Pinpoint the cell where the given text exists, returning its (x, y) midpoint coordinate. 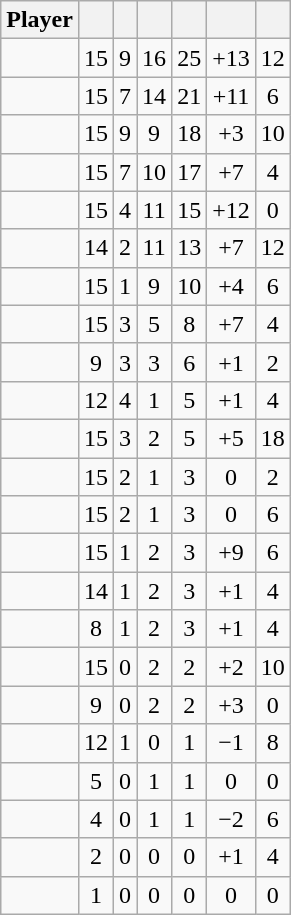
16 (154, 58)
+5 (232, 438)
+11 (232, 96)
−1 (232, 743)
13 (190, 248)
+12 (232, 210)
+13 (232, 58)
+2 (232, 667)
25 (190, 58)
+4 (232, 286)
21 (190, 96)
Player (40, 20)
+9 (232, 553)
17 (190, 172)
−2 (232, 819)
